Output the [X, Y] coordinate of the center of the cell containing the given text.  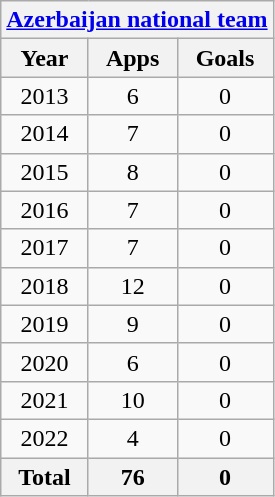
9 [132, 324]
Total [45, 477]
Azerbaijan national team [137, 20]
10 [132, 400]
Goals [225, 58]
2016 [45, 210]
12 [132, 286]
2018 [45, 286]
2013 [45, 96]
2017 [45, 248]
76 [132, 477]
4 [132, 438]
2021 [45, 400]
Year [45, 58]
2019 [45, 324]
2022 [45, 438]
Apps [132, 58]
8 [132, 172]
2020 [45, 362]
2014 [45, 134]
2015 [45, 172]
